Search for the cell housing the specified text and yield its (X, Y) center coordinate. 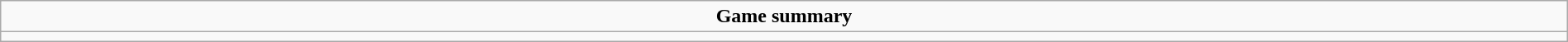
Game summary (784, 16)
